Return [x, y] of the center of cell containing provided text 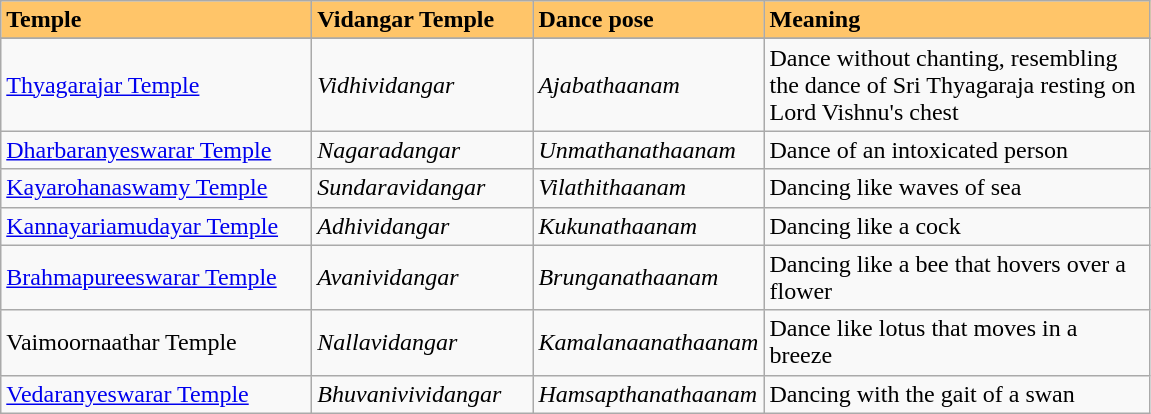
Kamalanaanathaanam [648, 342]
Dancing with the gait of a swan [957, 394]
Avanividangar [422, 278]
Kayarohanaswamy Temple [156, 188]
Nallavidangar [422, 342]
Dance of an intoxicated person [957, 150]
Meaning [957, 20]
Kukunathaanam [648, 226]
Kannayariamudayar Temple [156, 226]
Dance pose [648, 20]
Temple [156, 20]
Vaimoornaathar Temple [156, 342]
Bhuvanivividangar [422, 394]
Hamsapthanathaanam [648, 394]
Brahmapureeswarar Temple [156, 278]
Dance without chanting, resembling the dance of Sri Thyagaraja resting on Lord Vishnu's chest [957, 85]
Thyagarajar Temple [156, 85]
Dancing like a bee that hovers over a flower [957, 278]
Dancing like a cock [957, 226]
Dance like lotus that moves in a breeze [957, 342]
Nagaradangar [422, 150]
Ajabathaanam [648, 85]
Vilathithaanam [648, 188]
Vidangar Temple [422, 20]
Vidhividangar [422, 85]
Dancing like waves of sea [957, 188]
Adhividangar [422, 226]
Vedaranyeswarar Temple [156, 394]
Dharbaranyeswarar Temple [156, 150]
Unmathanathaanam [648, 150]
Brunganathaanam [648, 278]
Sundaravidangar [422, 188]
